Search for the cell housing the specified text and yield its (X, Y) center coordinate. 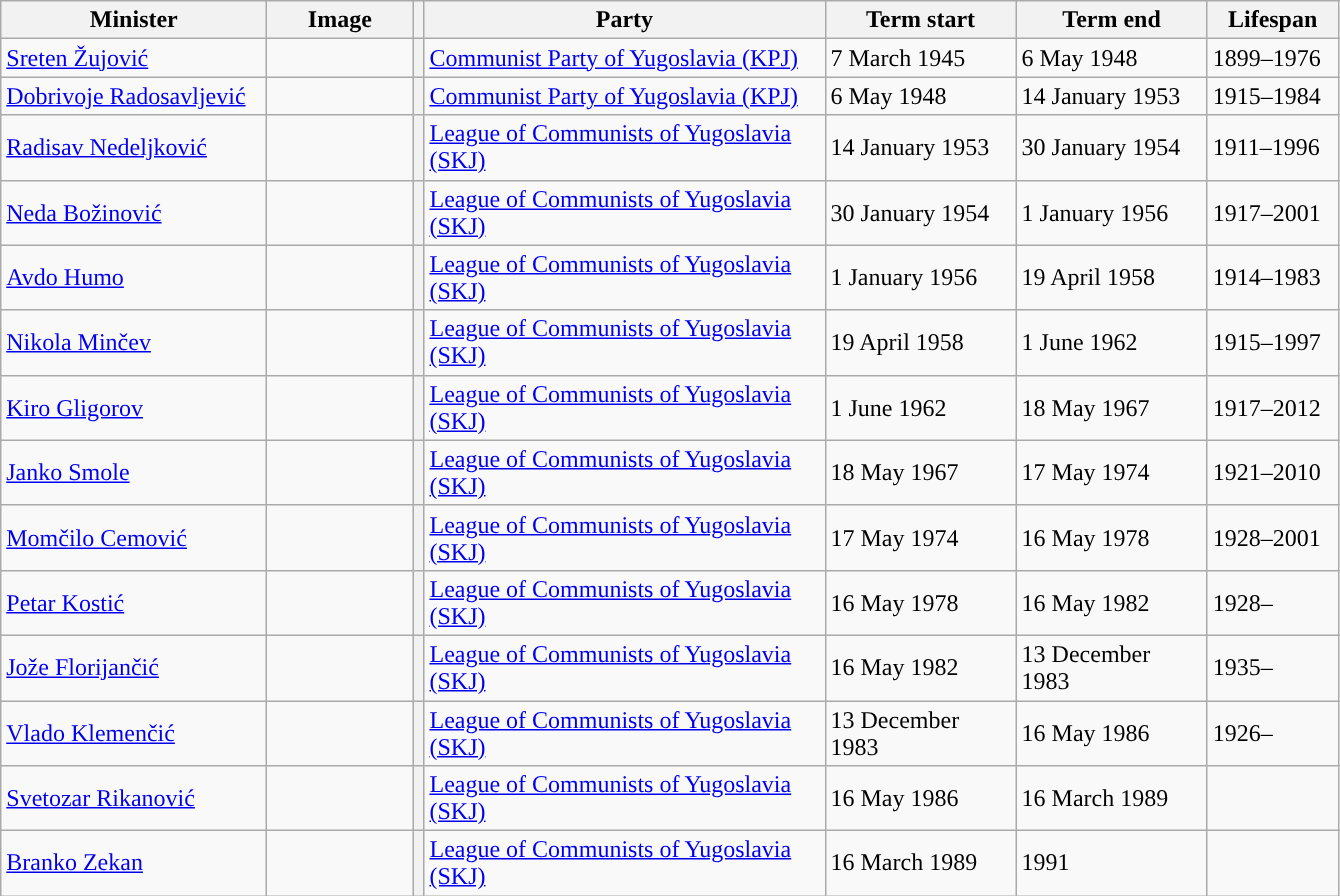
1928–2001 (1272, 538)
Radisav Nedeljković (134, 148)
Neda Božinović (134, 212)
1991 (1112, 864)
Dobrivoje Radosavljević (134, 96)
1899–1976 (1272, 58)
Term end (1112, 20)
1917–2012 (1272, 408)
Lifespan (1272, 20)
1928– (1272, 602)
1915–1997 (1272, 342)
Minister (134, 20)
Vlado Klemenčić (134, 732)
1917–2001 (1272, 212)
1926– (1272, 732)
Term start (920, 20)
1915–1984 (1272, 96)
1935– (1272, 668)
Janko Smole (134, 472)
Momčilo Cemović (134, 538)
Party (624, 20)
7 March 1945 (920, 58)
Kiro Gligorov (134, 408)
Image (340, 20)
Avdo Humo (134, 278)
1921–2010 (1272, 472)
1911–1996 (1272, 148)
1914–1983 (1272, 278)
Jože Florijančić (134, 668)
Sreten Žujović (134, 58)
Branko Zekan (134, 864)
Petar Kostić (134, 602)
Svetozar Rikanović (134, 798)
Nikola Minčev (134, 342)
